Search for the cell housing the specified text and yield its [X, Y] center coordinate. 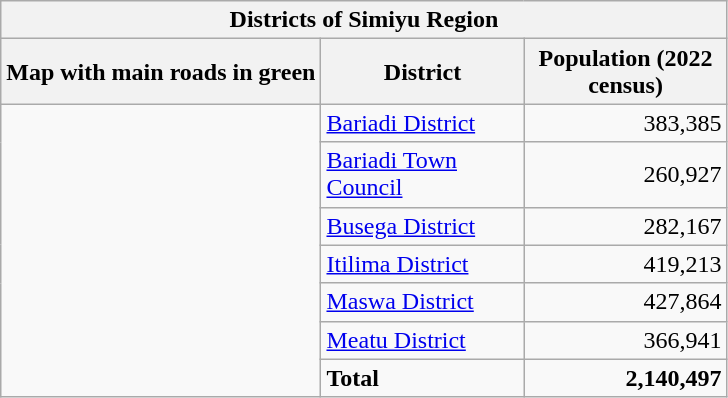
366,941 [626, 340]
District [422, 72]
282,167 [626, 226]
427,864 [626, 302]
Bariadi Town Council [422, 174]
2,140,497 [626, 378]
Population (2022 census) [626, 72]
Total [422, 378]
Itilima District [422, 264]
383,385 [626, 123]
Meatu District [422, 340]
260,927 [626, 174]
Maswa District [422, 302]
Districts of Simiyu Region [364, 20]
Busega District [422, 226]
419,213 [626, 264]
Map with main roads in green [161, 72]
Bariadi District [422, 123]
